Scan for the cell matching the given text and deliver its [x, y] coordinate at center. 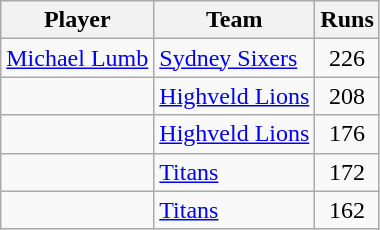
Team [234, 20]
Player [78, 20]
Runs [347, 20]
226 [347, 58]
172 [347, 172]
208 [347, 96]
176 [347, 134]
Michael Lumb [78, 58]
162 [347, 210]
Sydney Sixers [234, 58]
